Extract the [X, Y] coordinate from the center of the cell holding the provided text.  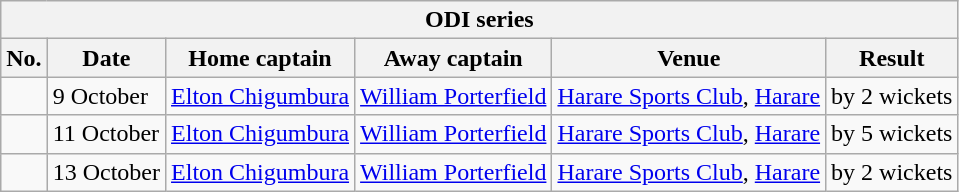
11 October [106, 134]
ODI series [480, 20]
by 5 wickets [892, 134]
Date [106, 58]
Result [892, 58]
No. [24, 58]
13 October [106, 172]
Away captain [454, 58]
Venue [689, 58]
Home captain [260, 58]
9 October [106, 96]
